Extract the (X, Y) coordinate from the center of the cell holding the provided text.  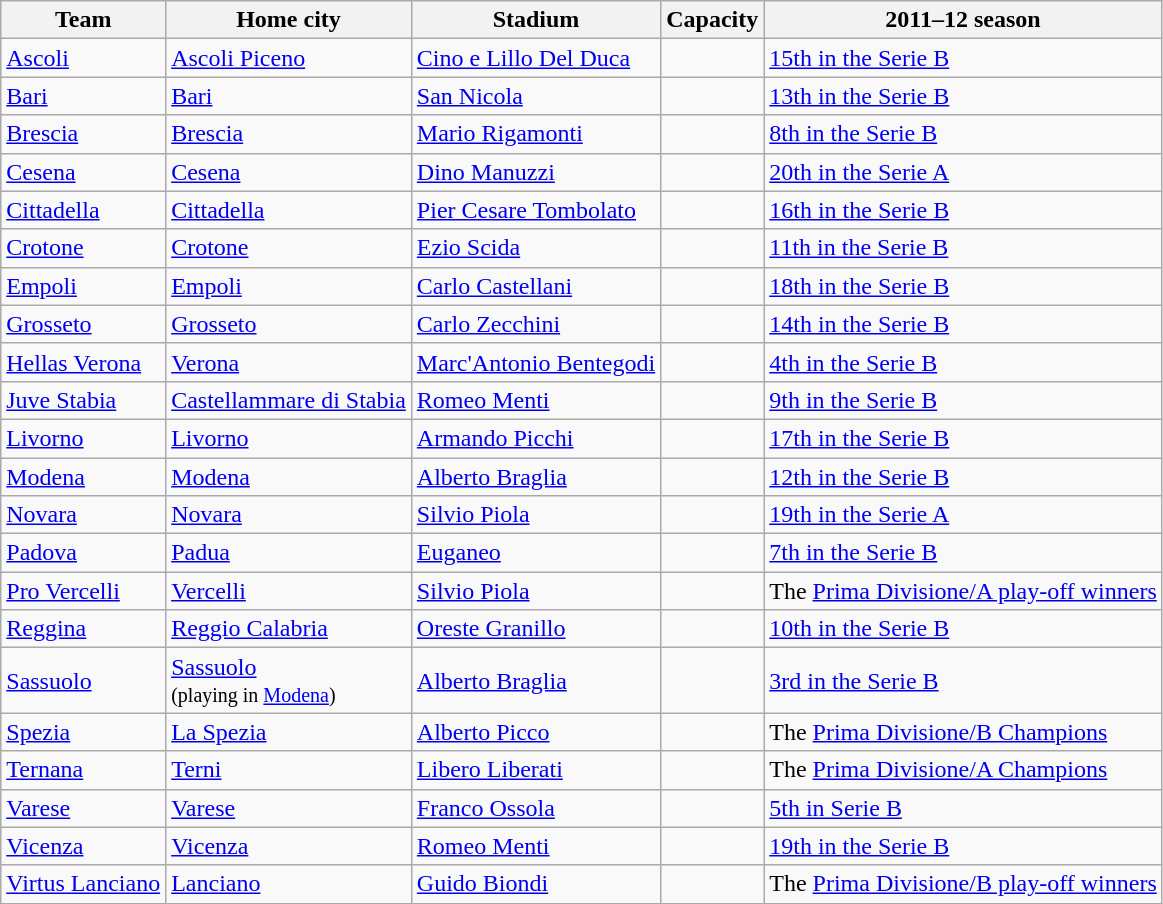
Pro Vercelli (84, 591)
Capacity (712, 20)
Ezio Scida (536, 248)
3rd in the Serie B (964, 680)
Pier Cesare Tombolato (536, 210)
Hellas Verona (84, 362)
2011–12 season (964, 20)
Lanciano (289, 884)
Vercelli (289, 591)
Virtus Lanciano (84, 884)
Reggio Calabria (289, 629)
20th in the Serie A (964, 172)
4th in the Serie B (964, 362)
The Prima Divisione/A play-off winners (964, 591)
10th in the Serie B (964, 629)
Guido Biondi (536, 884)
12th in the Serie B (964, 477)
Cino e Lillo Del Duca (536, 58)
The Prima Divisione/B play-off winners (964, 884)
Verona (289, 362)
Oreste Granillo (536, 629)
Marc'Antonio Bentegodi (536, 362)
7th in the Serie B (964, 553)
19th in the Serie A (964, 515)
Team (84, 20)
13th in the Serie B (964, 96)
Carlo Castellani (536, 286)
Ascoli Piceno (289, 58)
Mario Rigamonti (536, 134)
Dino Manuzzi (536, 172)
La Spezia (289, 732)
8th in the Serie B (964, 134)
15th in the Serie B (964, 58)
Padua (289, 553)
Alberto Picco (536, 732)
17th in the Serie B (964, 438)
Euganeo (536, 553)
5th in Serie B (964, 808)
19th in the Serie B (964, 846)
14th in the Serie B (964, 324)
Home city (289, 20)
The Prima Divisione/A Champions (964, 770)
Ascoli (84, 58)
Armando Picchi (536, 438)
Franco Ossola (536, 808)
Castellammare di Stabia (289, 400)
Carlo Zecchini (536, 324)
The Prima Divisione/B Champions (964, 732)
San Nicola (536, 96)
Sassuolo(playing in Modena) (289, 680)
Stadium (536, 20)
Sassuolo (84, 680)
Juve Stabia (84, 400)
Reggina (84, 629)
18th in the Serie B (964, 286)
9th in the Serie B (964, 400)
Spezia (84, 732)
Padova (84, 553)
11th in the Serie B (964, 248)
Ternana (84, 770)
Libero Liberati (536, 770)
Terni (289, 770)
16th in the Serie B (964, 210)
